Scan for the cell matching the given text and deliver its [X, Y] coordinate at center. 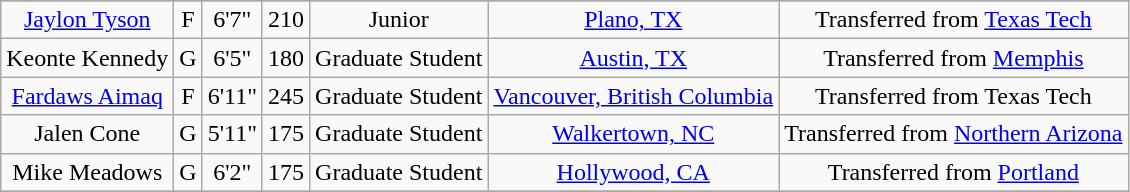
Plano, TX [634, 20]
6'7" [232, 20]
Junior [399, 20]
Walkertown, NC [634, 134]
Hollywood, CA [634, 172]
Fardaws Aimaq [88, 96]
Transferred from Portland [954, 172]
6'5" [232, 58]
Vancouver, British Columbia [634, 96]
5'11" [232, 134]
6'2" [232, 172]
Keonte Kennedy [88, 58]
245 [286, 96]
180 [286, 58]
210 [286, 20]
Austin, TX [634, 58]
Transferred from Memphis [954, 58]
Jaylon Tyson [88, 20]
Mike Meadows [88, 172]
Jalen Cone [88, 134]
6'11" [232, 96]
Transferred from Northern Arizona [954, 134]
